Capture the cell that displays the provided text and extract its (X, Y) central coordinate. 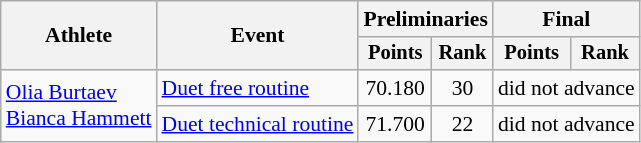
Preliminaries (425, 19)
Duet technical routine (258, 124)
Athlete (79, 36)
Duet free routine (258, 88)
71.700 (395, 124)
22 (462, 124)
Final (566, 19)
30 (462, 88)
70.180 (395, 88)
Event (258, 36)
Olia BurtaevBianca Hammett (79, 106)
